Return the [x, y] coordinate for the center point of the cell that contains the specified text.  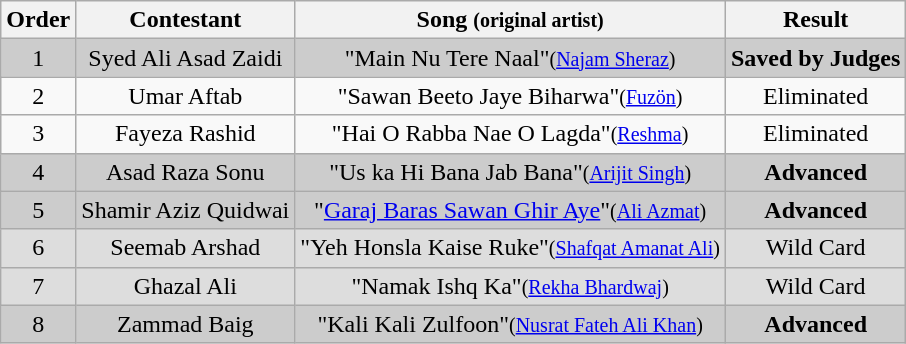
Seemab Arshad [186, 248]
2 [38, 96]
1 [38, 58]
7 [38, 286]
"Garaj Baras Sawan Ghir Aye"(Ali Azmat) [510, 210]
"Namak Ishq Ka"(Rekha Bhardwaj) [510, 286]
Contestant [186, 20]
Shamir Aziz Quidwai [186, 210]
Result [815, 20]
Song (original artist) [510, 20]
"Us ka Hi Bana Jab Bana"(Arijit Singh) [510, 172]
3 [38, 134]
"Yeh Honsla Kaise Ruke"(Shafqat Amanat Ali) [510, 248]
Asad Raza Sonu [186, 172]
"Kali Kali Zulfoon"(Nusrat Fateh Ali Khan) [510, 324]
Zammad Baig [186, 324]
Ghazal Ali [186, 286]
Syed Ali Asad Zaidi [186, 58]
"Main Nu Tere Naal"(Najam Sheraz) [510, 58]
4 [38, 172]
"Hai O Rabba Nae O Lagda"(Reshma) [510, 134]
6 [38, 248]
Saved by Judges [815, 58]
8 [38, 324]
5 [38, 210]
"Sawan Beeto Jaye Biharwa"(Fuzön) [510, 96]
Fayeza Rashid [186, 134]
Umar Aftab [186, 96]
Order [38, 20]
